Detect which cell encompasses the target text, then output its (X, Y) center coordinate. 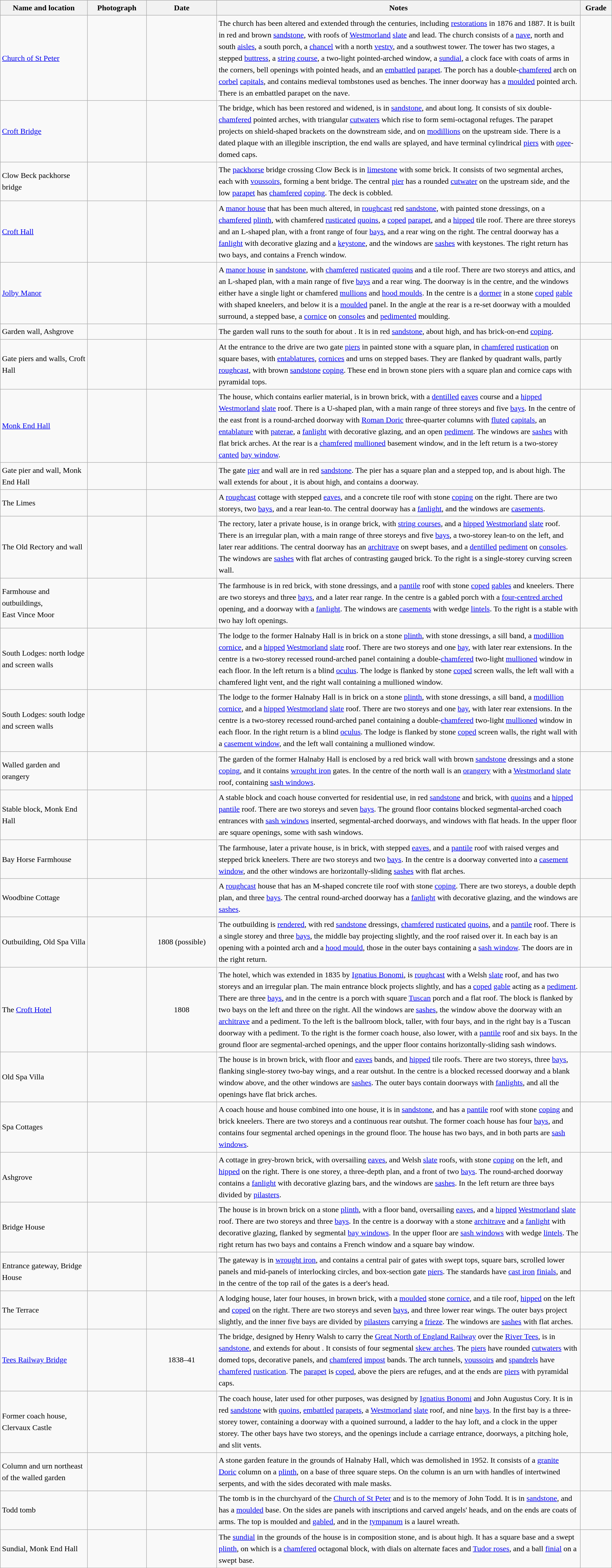
Church of St Peter (44, 58)
Woodbine Cottage (44, 898)
South Lodges: north lodge and screen walls (44, 659)
The Old Rectory and wall (44, 547)
Croft Hall (44, 231)
Grade (596, 8)
Clow Beck packhorse bridge (44, 182)
The Terrace (44, 1310)
Gate pier and wall, Monk End Hall (44, 476)
Photograph (117, 8)
Tees Railway Bridge (44, 1360)
Walled garden and orangery (44, 771)
Column and urn northeast of the walled garden (44, 1472)
Bridge House (44, 1227)
The Limes (44, 503)
Outbuilding, Old Spa Villa (44, 942)
Former coach house, Clervaux Castle (44, 1422)
1808 (possible) (182, 942)
Date (182, 8)
Croft Bridge (44, 131)
Garden wall, Ashgrove (44, 331)
Monk End Hall (44, 426)
The garden wall runs to the south for about . It is in red sandstone, about high, and has brick-on-end coping. (398, 331)
Gate piers and walls, Croft Hall (44, 364)
1808 (182, 1010)
Old Spa Villa (44, 1077)
Stable block, Monk End Hall (44, 815)
Name and location (44, 8)
Ashgrove (44, 1177)
Sundial, Monk End Hall (44, 1549)
Jolby Manor (44, 293)
Bay Horse Farmhouse (44, 859)
1838–41 (182, 1360)
Todd tomb (44, 1510)
Spa Cottages (44, 1127)
Notes (398, 8)
Entrance gateway, Bridge House (44, 1271)
The Croft Hotel (44, 1010)
South Lodges: south lodge and screen walls (44, 721)
Farmhouse and outbuildings,East Vince Moor (44, 603)
